Determine the (X, Y) coordinate at the center of the cell enclosing the given text.  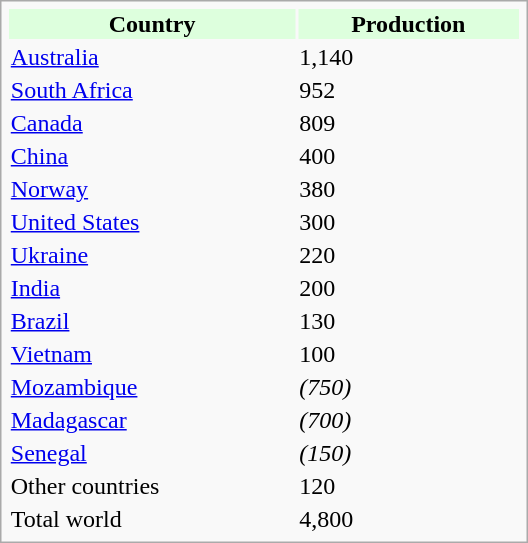
4,800 (408, 519)
380 (408, 189)
400 (408, 156)
Senegal (152, 453)
130 (408, 321)
Canada (152, 123)
Total world (152, 519)
120 (408, 486)
Country (152, 24)
United States (152, 222)
Madagascar (152, 420)
300 (408, 222)
India (152, 288)
(700) (408, 420)
200 (408, 288)
Brazil (152, 321)
220 (408, 255)
1,140 (408, 57)
Norway (152, 189)
Mozambique (152, 387)
(150) (408, 453)
South Africa (152, 90)
Production (408, 24)
Ukraine (152, 255)
Australia (152, 57)
100 (408, 354)
809 (408, 123)
China (152, 156)
Vietnam (152, 354)
Other countries (152, 486)
952 (408, 90)
(750) (408, 387)
